For the text-containing cell, return its midpoint in (X, Y) coordinate format. 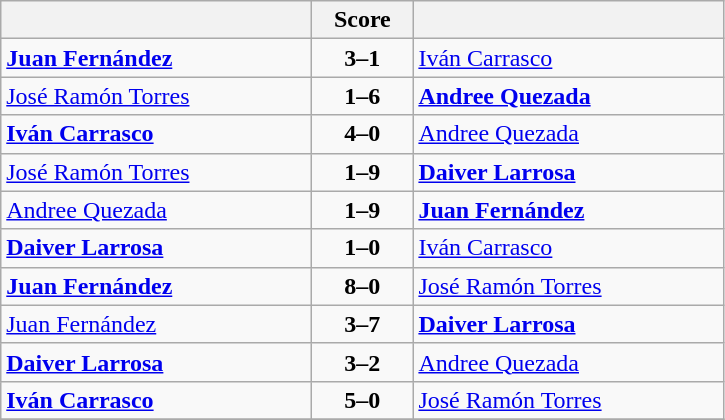
5–0 (362, 400)
8–0 (362, 286)
3–7 (362, 324)
4–0 (362, 134)
3–2 (362, 362)
1–6 (362, 96)
Score (362, 20)
1–0 (362, 248)
3–1 (362, 58)
